Search for the cell housing the specified text and yield its (X, Y) center coordinate. 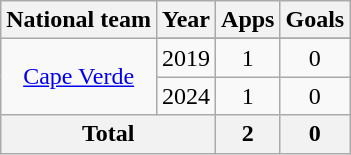
Cape Verde (79, 77)
2024 (186, 96)
Year (186, 20)
Total (108, 134)
2 (248, 134)
Apps (248, 20)
2019 (186, 58)
National team (79, 20)
Goals (315, 20)
